Provide the [x, y] coordinate of the cell's center where the given text is located.  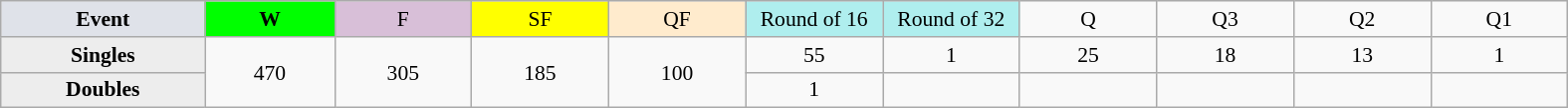
Round of 32 [951, 19]
55 [814, 55]
Q3 [1226, 19]
305 [403, 72]
185 [541, 72]
Round of 16 [814, 19]
Q1 [1499, 19]
Doubles [104, 90]
QF [677, 19]
SF [541, 19]
18 [1226, 55]
470 [270, 72]
W [270, 19]
13 [1362, 55]
F [403, 19]
100 [677, 72]
25 [1088, 55]
Singles [104, 55]
Q [1088, 19]
Q2 [1362, 19]
Event [104, 19]
